Identify which cell holds the provided text, then report its [x, y] central coordinate. 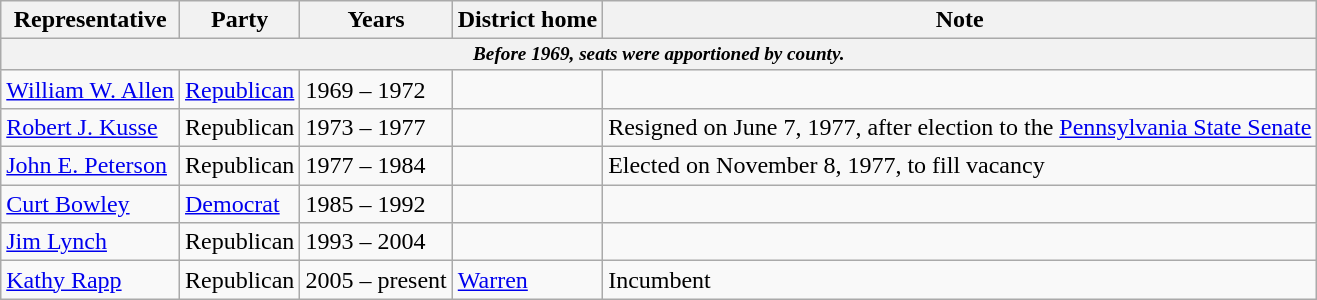
1973 – 1977 [376, 128]
Elected on November 8, 1977, to fill vacancy [960, 166]
Representative [90, 20]
William W. Allen [90, 89]
1993 – 2004 [376, 242]
2005 – present [376, 280]
Jim Lynch [90, 242]
1985 – 1992 [376, 204]
1977 – 1984 [376, 166]
Party [240, 20]
Incumbent [960, 280]
Robert J. Kusse [90, 128]
Democrat [240, 204]
Before 1969, seats were apportioned by county. [659, 55]
Years [376, 20]
Note [960, 20]
Curt Bowley [90, 204]
Kathy Rapp [90, 280]
Warren [527, 280]
1969 – 1972 [376, 89]
Resigned on June 7, 1977, after election to the Pennsylvania State Senate [960, 128]
John E. Peterson [90, 166]
District home [527, 20]
